Pinpoint the cell where the given text exists, returning its (x, y) midpoint coordinate. 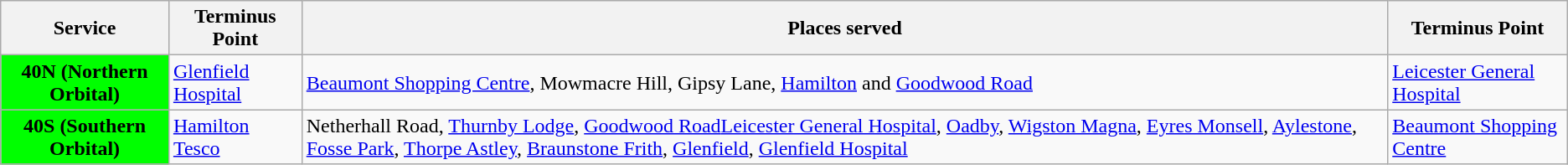
40S (Southern Orbital) (85, 137)
Beaumont Shopping Centre (1478, 137)
Glenfield Hospital (235, 82)
Beaumont Shopping Centre, Mowmacre Hill, Gipsy Lane, Hamilton and Goodwood Road (844, 82)
40N (Northern Orbital) (85, 82)
Service (85, 28)
Places served (844, 28)
Hamilton Tesco (235, 137)
Leicester General Hospital (1478, 82)
